Search for the cell housing the specified text and yield its [x, y] center coordinate. 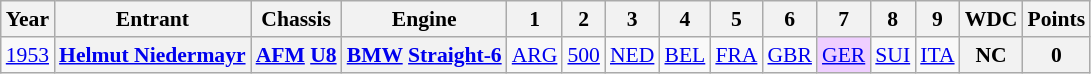
6 [790, 19]
Engine [424, 19]
NC [992, 55]
AFM U8 [296, 55]
WDC [992, 19]
Points [1057, 19]
9 [937, 19]
GER [844, 55]
1953 [28, 55]
8 [892, 19]
SUI [892, 55]
NED [632, 55]
Year [28, 19]
BEL [684, 55]
4 [684, 19]
BMW Straight-6 [424, 55]
0 [1057, 55]
Entrant [152, 19]
ITA [937, 55]
ARG [535, 55]
5 [736, 19]
Chassis [296, 19]
1 [535, 19]
3 [632, 19]
Helmut Niedermayr [152, 55]
FRA [736, 55]
GBR [790, 55]
7 [844, 19]
2 [584, 19]
500 [584, 55]
